Locate the cell with the specified text and output its (x, y) center coordinate. 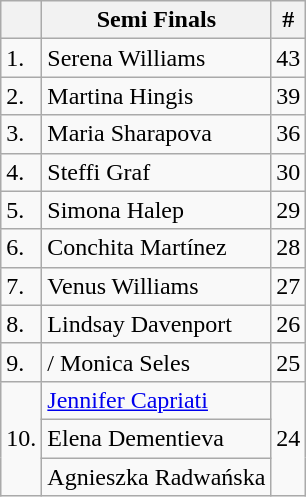
8. (22, 324)
5. (22, 210)
24 (288, 438)
43 (288, 58)
2. (22, 96)
Venus Williams (156, 286)
Jennifer Capriati (156, 400)
39 (288, 96)
36 (288, 134)
25 (288, 362)
Steffi Graf (156, 172)
1. (22, 58)
Conchita Martínez (156, 248)
3. (22, 134)
29 (288, 210)
Elena Dementieva (156, 438)
6. (22, 248)
26 (288, 324)
Simona Halep (156, 210)
Martina Hingis (156, 96)
/ Monica Seles (156, 362)
Serena Williams (156, 58)
Lindsay Davenport (156, 324)
Maria Sharapova (156, 134)
Semi Finals (156, 20)
27 (288, 286)
7. (22, 286)
Agnieszka Radwańska (156, 477)
28 (288, 248)
4. (22, 172)
10. (22, 438)
30 (288, 172)
9. (22, 362)
# (288, 20)
